Output the (x, y) coordinate of the center of the cell containing the given text.  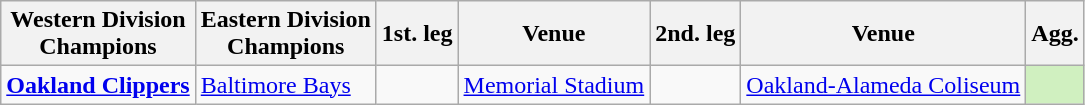
Baltimore Bays (286, 85)
Agg. (1055, 34)
Western Division Champions (98, 34)
Memorial Stadium (554, 85)
2nd. leg (696, 34)
1st. leg (417, 34)
Oakland-Alameda Coliseum (884, 85)
Oakland Clippers (98, 85)
Eastern DivisionChampions (286, 34)
